Locate the cell with the specified text and output its [X, Y] center coordinate. 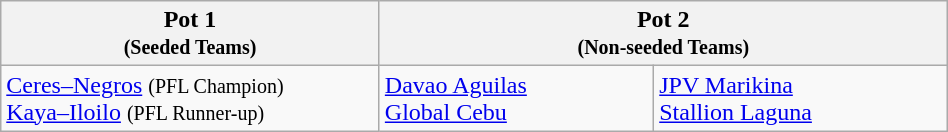
Pot 2(Non-seeded Teams) [663, 34]
JPV MarikinaStallion Laguna [801, 98]
Davao AguilasGlobal Cebu [516, 98]
Ceres–Negros (PFL Champion)Kaya–Iloilo (PFL Runner-up) [190, 98]
Pot 1(Seeded Teams) [190, 34]
